Provide the [x, y] coordinate of the cell's center where the given text is located.  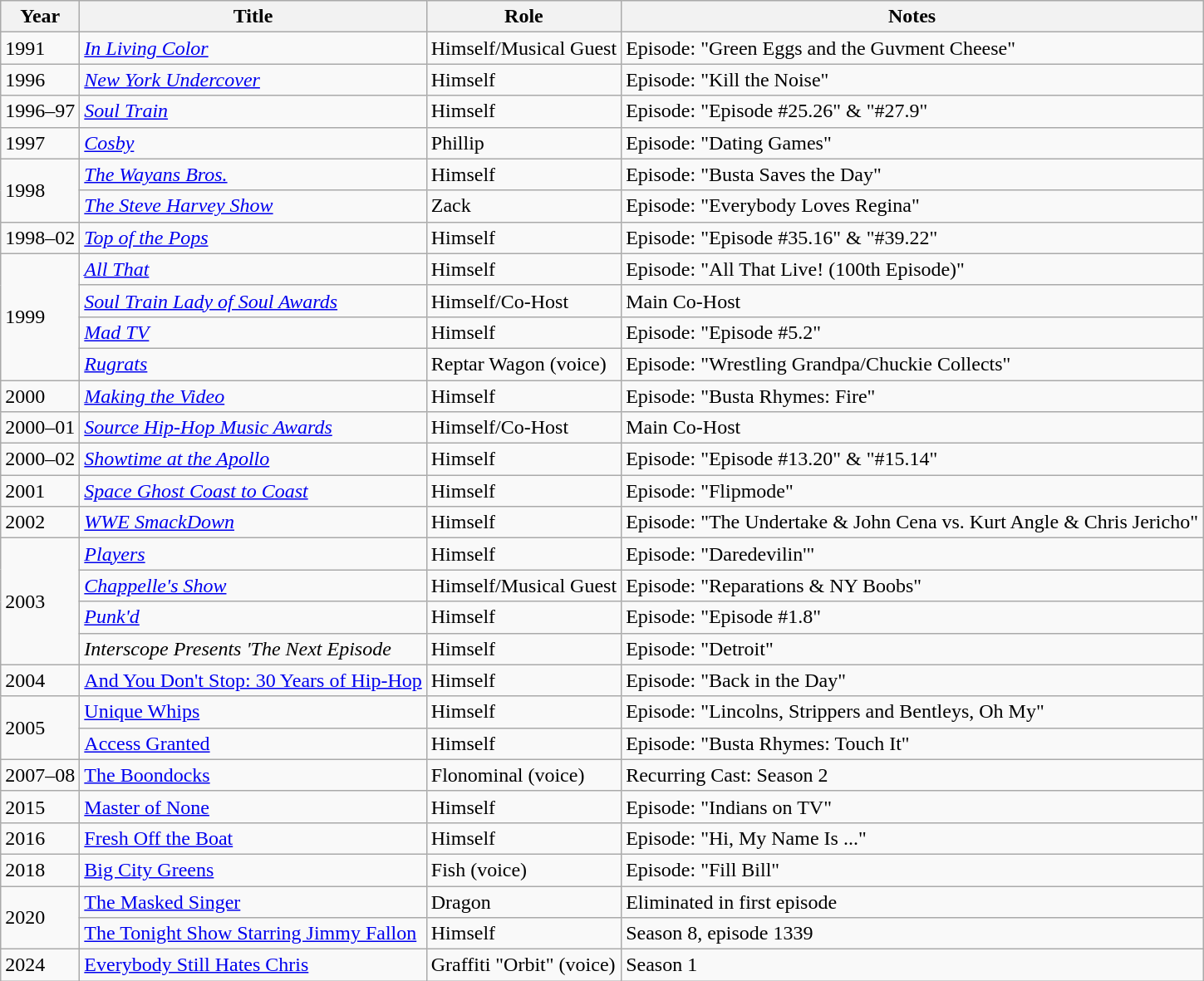
2005 [40, 728]
2003 [40, 601]
Episode: "All That Live! (100th Episode)" [912, 269]
Episode: "Lincolns, Strippers and Bentleys, Oh My" [912, 712]
1997 [40, 143]
Reptar Wagon (voice) [523, 364]
Space Ghost Coast to Coast [253, 491]
Episode: "Hi, My Name Is ..." [912, 838]
1999 [40, 316]
2000 [40, 396]
1996–97 [40, 111]
Master of None [253, 807]
Access Granted [253, 743]
Episode: "Episode #5.2" [912, 332]
2024 [40, 965]
Unique Whips [253, 712]
Episode: "Episode #1.8" [912, 617]
1991 [40, 48]
Rugrats [253, 364]
Making the Video [253, 396]
Episode: "Flipmode" [912, 491]
Episode: "Daredevilin'" [912, 554]
The Tonight Show Starring Jimmy Fallon [253, 934]
2015 [40, 807]
Episode: "Reparations & NY Boobs" [912, 586]
1996 [40, 80]
Episode: "Fill Bill" [912, 870]
Episode: "Wrestling Grandpa/Chuckie Collects" [912, 364]
Episode: "Busta Saves the Day" [912, 174]
Mad TV [253, 332]
Cosby [253, 143]
2007–08 [40, 775]
Episode: "Dating Games" [912, 143]
The Masked Singer [253, 901]
1998 [40, 190]
Source Hip-Hop Music Awards [253, 428]
Season 8, episode 1339 [912, 934]
Episode: "Detroit" [912, 649]
Graffiti "Orbit" (voice) [523, 965]
Episode: "Green Eggs and the Guvment Cheese" [912, 48]
Title [253, 17]
Chappelle's Show [253, 586]
Soul Train Lady of Soul Awards [253, 301]
1998–02 [40, 238]
And You Don't Stop: 30 Years of Hip-Hop [253, 680]
Episode: "Busta Rhymes: Fire" [912, 396]
2018 [40, 870]
2001 [40, 491]
2004 [40, 680]
New York Undercover [253, 80]
The Wayans Bros. [253, 174]
Episode: "Episode #25.26" & "#27.9" [912, 111]
Role [523, 17]
Dragon [523, 901]
In Living Color [253, 48]
Zack [523, 206]
Showtime at the Apollo [253, 459]
2002 [40, 522]
Episode: "Episode #35.16" & "#39.22" [912, 238]
Episode: "Indians on TV" [912, 807]
Episode: "The Undertake & John Cena vs. Kurt Angle & Chris Jericho" [912, 522]
Eliminated in first episode [912, 901]
Top of the Pops [253, 238]
All That [253, 269]
The Steve Harvey Show [253, 206]
Fish (voice) [523, 870]
Phillip [523, 143]
Players [253, 554]
Notes [912, 17]
Episode: "Everybody Loves Regina" [912, 206]
Episode: "Episode #13.20" & "#15.14" [912, 459]
2000–02 [40, 459]
Big City Greens [253, 870]
Season 1 [912, 965]
Episode: "Back in the Day" [912, 680]
The Boondocks [253, 775]
Year [40, 17]
Interscope Presents 'The Next Episode [253, 649]
Punk'd [253, 617]
2016 [40, 838]
Fresh Off the Boat [253, 838]
Episode: "Busta Rhymes: Touch It" [912, 743]
Recurring Cast: Season 2 [912, 775]
2000–01 [40, 428]
WWE SmackDown [253, 522]
Episode: "Kill the Noise" [912, 80]
Flonominal (voice) [523, 775]
2020 [40, 917]
Soul Train [253, 111]
Everybody Still Hates Chris [253, 965]
